For the text-containing cell, return its midpoint in (x, y) coordinate format. 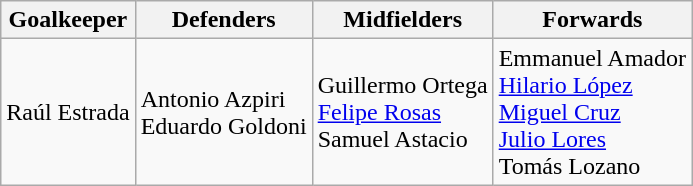
Antonio Azpiri Eduardo Goldoni (224, 112)
Guillermo Ortega Felipe Rosas Samuel Astacio (402, 112)
Midfielders (402, 20)
Goalkeeper (68, 20)
Emmanuel Amador Hilario López Miguel Cruz Julio Lores Tomás Lozano (592, 112)
Raúl Estrada (68, 112)
Forwards (592, 20)
Defenders (224, 20)
